Pinpoint the cell where the given text exists, returning its (X, Y) midpoint coordinate. 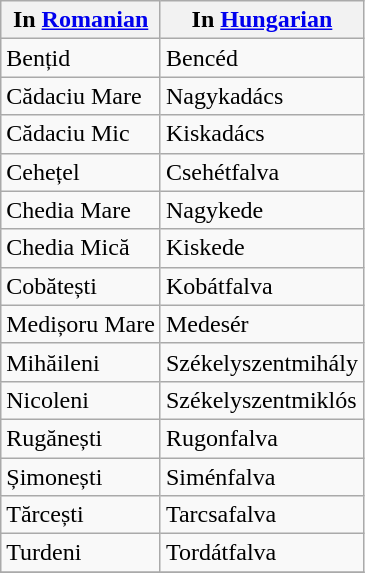
Nagykadács (262, 96)
Rugănești (81, 438)
Șimonești (81, 477)
Chedia Mare (81, 210)
In Hungarian (262, 20)
Turdeni (81, 553)
Cehețel (81, 172)
Medesér (262, 324)
Nagykede (262, 210)
Mihăileni (81, 362)
Bențid (81, 58)
Chedia Mică (81, 248)
Csehétfalva (262, 172)
Tordátfalva (262, 553)
Kiskadács (262, 134)
Bencéd (262, 58)
Székelyszentmihály (262, 362)
In Romanian (81, 20)
Cădaciu Mare (81, 96)
Siménfalva (262, 477)
Cădaciu Mic (81, 134)
Székelyszentmiklós (262, 400)
Kobátfalva (262, 286)
Medișoru Mare (81, 324)
Tărcești (81, 515)
Cobătești (81, 286)
Tarcsafalva (262, 515)
Rugonfalva (262, 438)
Kiskede (262, 248)
Nicoleni (81, 400)
